Locate the cell with the specified text and output its [x, y] center coordinate. 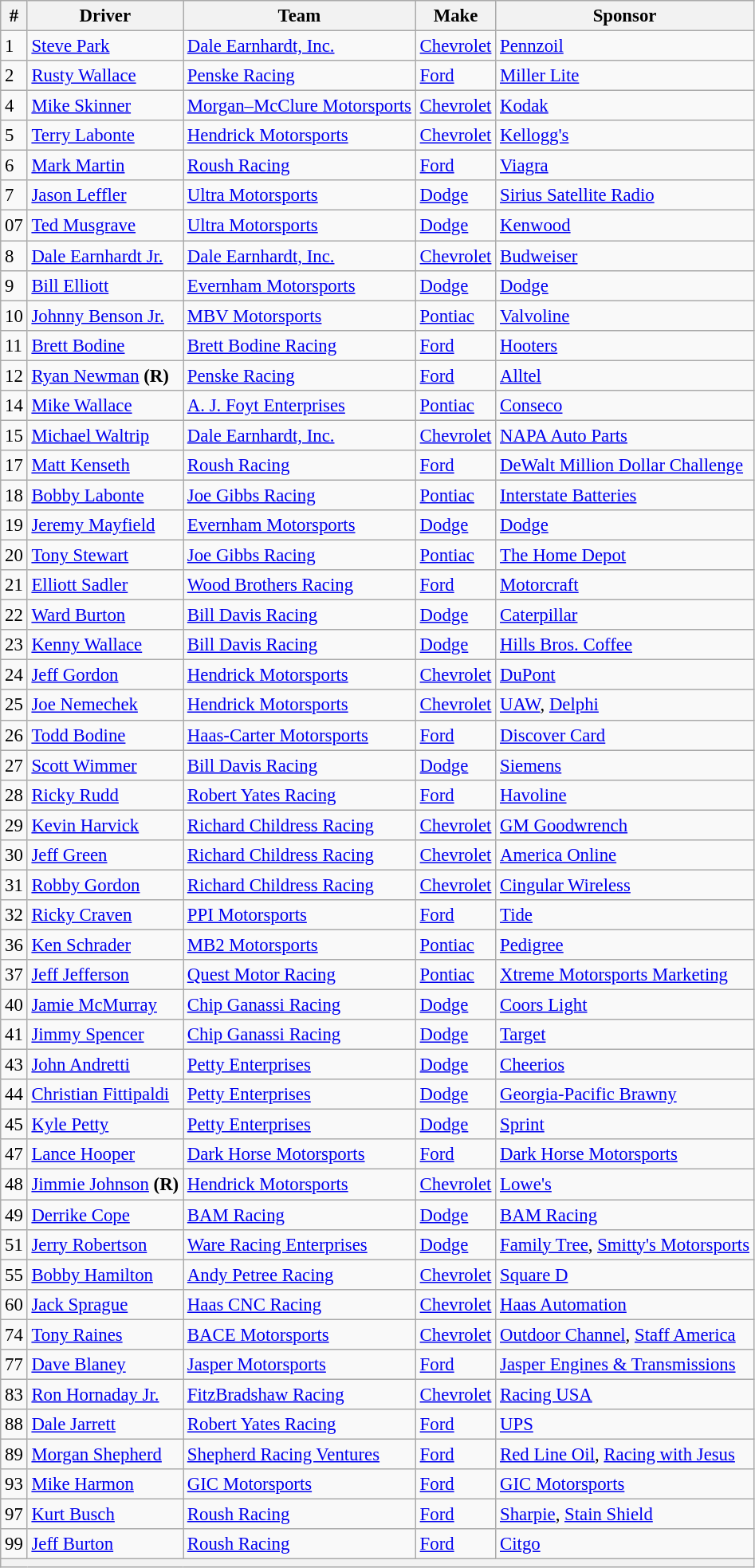
Interstate Batteries [625, 495]
Xtreme Motorsports Marketing [625, 975]
7 [14, 195]
77 [14, 1365]
Lance Hooper [105, 1155]
41 [14, 1035]
Sponsor [625, 16]
49 [14, 1215]
GM Goodwrench [625, 825]
24 [14, 675]
Dale Earnhardt Jr. [105, 256]
Jeff Gordon [105, 675]
Square D [625, 1275]
# [14, 16]
Discover Card [625, 735]
Jasper Engines & Transmissions [625, 1365]
Make [455, 16]
37 [14, 975]
MB2 Motorsports [300, 945]
Jeremy Mayfield [105, 525]
Mike Harmon [105, 1484]
Tony Stewart [105, 556]
Joe Nemechek [105, 705]
Kellogg's [625, 136]
Outdoor Channel, Staff America [625, 1334]
25 [14, 705]
Morgan Shepherd [105, 1454]
Derrike Cope [105, 1215]
Jasper Motorsports [300, 1365]
27 [14, 765]
Kenny Wallace [105, 645]
11 [14, 345]
Andy Petree Racing [300, 1275]
83 [14, 1394]
48 [14, 1185]
89 [14, 1454]
Valvoline [625, 316]
The Home Depot [625, 556]
A. J. Foyt Enterprises [300, 406]
Haas Automation [625, 1304]
Sirius Satellite Radio [625, 195]
Ward Burton [105, 615]
Jeff Green [105, 855]
UAW, Delphi [625, 705]
Mike Wallace [105, 406]
Siemens [625, 765]
Matt Kenseth [105, 466]
45 [14, 1125]
31 [14, 885]
22 [14, 615]
Robby Gordon [105, 885]
Ware Racing Enterprises [300, 1244]
PPI Motorsports [300, 915]
21 [14, 585]
Wood Brothers Racing [300, 585]
Rusty Wallace [105, 76]
Hills Bros. Coffee [625, 645]
BACE Motorsports [300, 1334]
Cingular Wireless [625, 885]
FitzBradshaw Racing [300, 1394]
8 [14, 256]
93 [14, 1484]
Bobby Hamilton [105, 1275]
Target [625, 1035]
47 [14, 1155]
John Andretti [105, 1065]
Jeff Jefferson [105, 975]
14 [14, 406]
Jerry Robertson [105, 1244]
36 [14, 945]
Sharpie, Stain Shield [625, 1515]
99 [14, 1544]
Family Tree, Smitty's Motorsports [625, 1244]
Driver [105, 16]
20 [14, 556]
Brett Bodine Racing [300, 345]
Jeff Burton [105, 1544]
Kyle Petty [105, 1125]
Johnny Benson Jr. [105, 316]
Budweiser [625, 256]
Kenwood [625, 226]
28 [14, 795]
Bill Elliott [105, 285]
40 [14, 1005]
Jamie McMurray [105, 1005]
9 [14, 285]
51 [14, 1244]
Hooters [625, 345]
Havoline [625, 795]
Jack Sprague [105, 1304]
Tony Raines [105, 1334]
UPS [625, 1425]
32 [14, 915]
Ken Schrader [105, 945]
Elliott Sadler [105, 585]
Cheerios [625, 1065]
55 [14, 1275]
Brett Bodine [105, 345]
Jason Leffler [105, 195]
Terry Labonte [105, 136]
2 [14, 76]
Bobby Labonte [105, 495]
Ryan Newman (R) [105, 375]
6 [14, 166]
DuPont [625, 675]
Alltel [625, 375]
19 [14, 525]
Michael Waltrip [105, 435]
Ricky Craven [105, 915]
Jimmy Spencer [105, 1035]
10 [14, 316]
Christian Fittipaldi [105, 1094]
29 [14, 825]
Mike Skinner [105, 106]
Miller Lite [625, 76]
23 [14, 645]
Shepherd Racing Ventures [300, 1454]
88 [14, 1425]
Sprint [625, 1125]
DeWalt Million Dollar Challenge [625, 466]
Dave Blaney [105, 1365]
Pedigree [625, 945]
Red Line Oil, Racing with Jesus [625, 1454]
MBV Motorsports [300, 316]
NAPA Auto Parts [625, 435]
Todd Bodine [105, 735]
30 [14, 855]
44 [14, 1094]
Pennzoil [625, 46]
Kurt Busch [105, 1515]
Team [300, 16]
Coors Light [625, 1005]
18 [14, 495]
Haas-Carter Motorsports [300, 735]
Viagra [625, 166]
Kodak [625, 106]
Caterpillar [625, 615]
74 [14, 1334]
America Online [625, 855]
Ricky Rudd [105, 795]
Georgia-Pacific Brawny [625, 1094]
Kevin Harvick [105, 825]
Scott Wimmer [105, 765]
1 [14, 46]
Tide [625, 915]
Jimmie Johnson (R) [105, 1185]
Quest Motor Racing [300, 975]
Haas CNC Racing [300, 1304]
Motorcraft [625, 585]
60 [14, 1304]
Morgan–McClure Motorsports [300, 106]
15 [14, 435]
Racing USA [625, 1394]
12 [14, 375]
Dale Jarrett [105, 1425]
Mark Martin [105, 166]
97 [14, 1515]
Ted Musgrave [105, 226]
Ron Hornaday Jr. [105, 1394]
Steve Park [105, 46]
5 [14, 136]
Conseco [625, 406]
26 [14, 735]
Lowe's [625, 1185]
17 [14, 466]
Citgo [625, 1544]
43 [14, 1065]
07 [14, 226]
4 [14, 106]
